Output the [X, Y] coordinate of the center of the cell containing the given text.  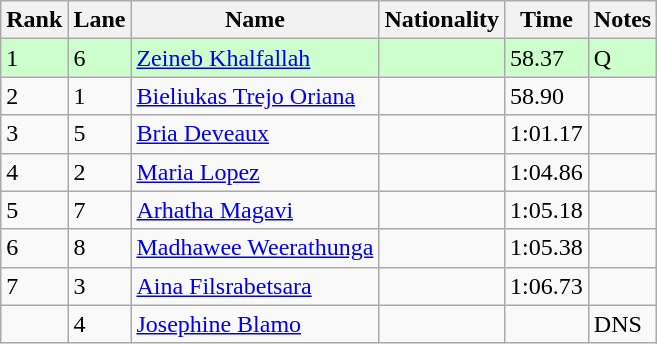
1:05.18 [547, 210]
Rank [34, 20]
1:05.38 [547, 248]
8 [100, 248]
Madhawee Weerathunga [255, 248]
58.37 [547, 58]
Bieliukas Trejo Oriana [255, 96]
Q [622, 58]
1:01.17 [547, 134]
Aina Filsrabetsara [255, 286]
Name [255, 20]
Josephine Blamo [255, 324]
Bria Deveaux [255, 134]
Arhatha Magavi [255, 210]
Notes [622, 20]
1:06.73 [547, 286]
Zeineb Khalfallah [255, 58]
Maria Lopez [255, 172]
58.90 [547, 96]
DNS [622, 324]
1:04.86 [547, 172]
Time [547, 20]
Lane [100, 20]
Nationality [442, 20]
